Find where the given text appears and provide that cell's center as (x, y) coordinate. 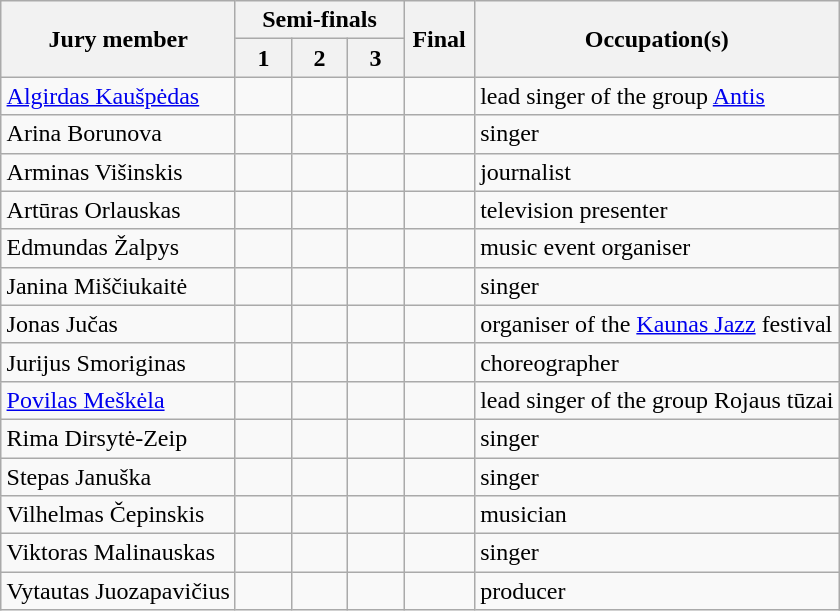
lead singer of the group Rojaus tūzai (657, 400)
Arminas Višinskis (118, 172)
producer (657, 591)
Jurijus Smoriginas (118, 362)
Povilas Meškėla (118, 400)
1 (263, 58)
Jury member (118, 39)
Viktoras Malinauskas (118, 553)
choreographer (657, 362)
Rima Dirsytė-Zeip (118, 438)
Vytautas Juozapavičius (118, 591)
musician (657, 515)
organiser of the Kaunas Jazz festival (657, 324)
lead singer of the group Antis (657, 96)
Occupation(s) (657, 39)
Janina Miščiukaitė (118, 286)
Stepas Januška (118, 477)
2 (319, 58)
Algirdas Kaušpėdas (118, 96)
Arina Borunova (118, 134)
Final (440, 39)
Jonas Jučas (118, 324)
television presenter (657, 210)
Artūras Orlauskas (118, 210)
Semi-finals (319, 20)
music event organiser (657, 248)
Edmundas Žalpys (118, 248)
3 (376, 58)
journalist (657, 172)
Vilhelmas Čepinskis (118, 515)
